Return [x, y] of the center of cell containing provided text 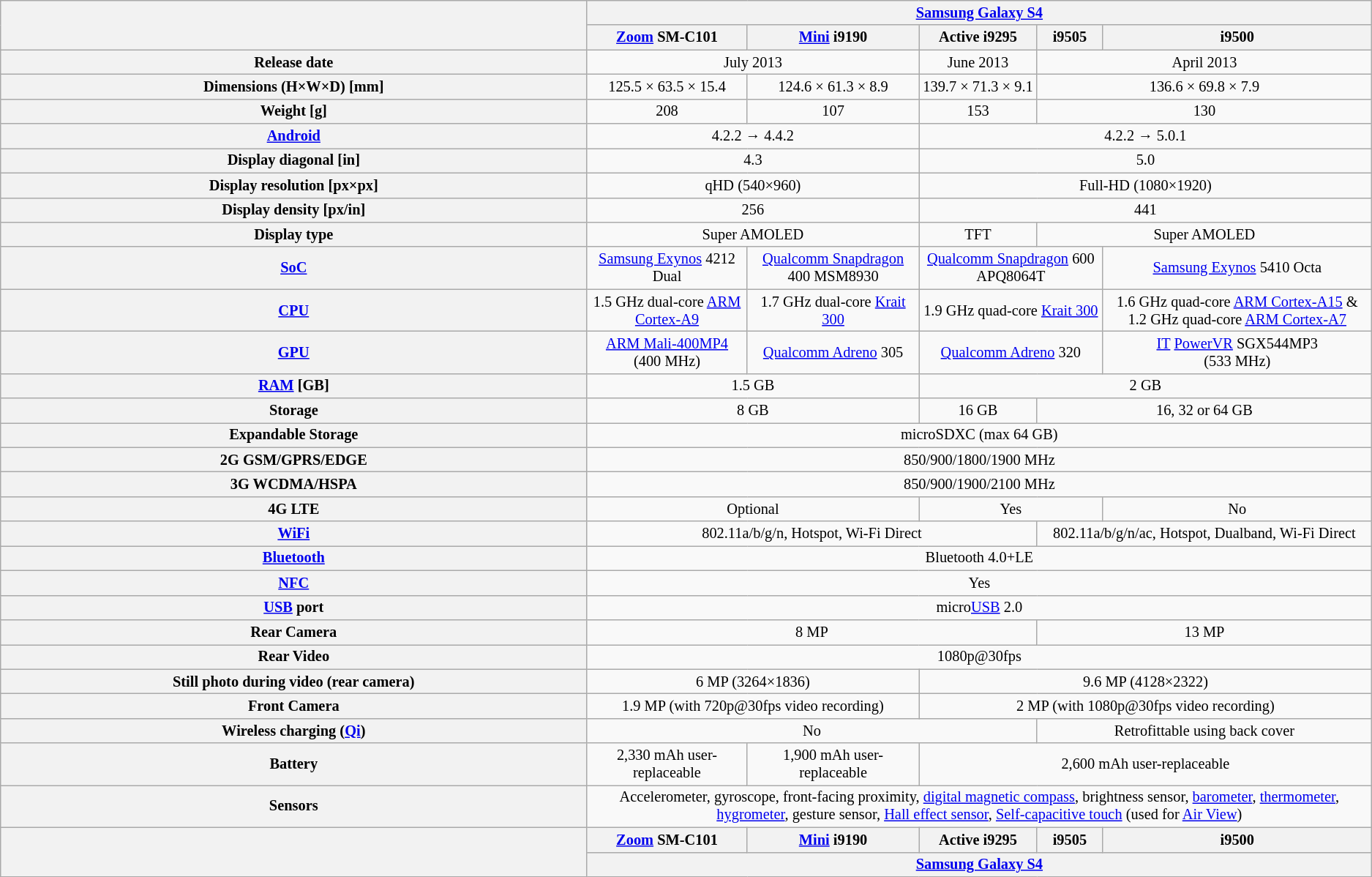
Storage [294, 411]
8 GB [753, 411]
2 GB [1146, 386]
qHD (540×960) [753, 185]
850/900/1900/2100 MHz [979, 484]
1.5 GHz dual-core ARM Cortex-A9 [667, 310]
1.5 GB [753, 386]
Expandable Storage [294, 435]
153 [978, 111]
GPU [294, 352]
USB port [294, 608]
4.3 [753, 160]
4.2.2 → 5.0.1 [1146, 136]
1.9 MP (with 720p@30fps video recording) [753, 706]
Samsung Exynos 4212 Dual [667, 268]
208 [667, 111]
Samsung Exynos 5410 Octa [1237, 268]
2,330 mAh user-replaceable [667, 764]
Display density [px/in] [294, 210]
Still photo during video (rear camera) [294, 682]
256 [753, 210]
Optional [753, 509]
441 [1146, 210]
802.11a/b/g/n/ac, Hotspot, Dualband, Wi-Fi Direct [1204, 534]
1,900 mAh user-replaceable [833, 764]
1.6 GHz quad-core ARM Cortex-A15 & 1.2 GHz quad-core ARM Cortex-A7 [1237, 310]
ARM Mali-400MP4 (400 MHz) [667, 352]
Display type [294, 234]
Bluetooth [294, 558]
139.7 × 71.3 × 9.1 [978, 86]
microUSB 2.0 [979, 608]
Full-HD (1080×1920) [1146, 185]
2,600 mAh user-replaceable [1146, 764]
2G GSM/GPRS/EDGE [294, 460]
CPU [294, 310]
Qualcomm Snapdragon 400 MSM8930 [833, 268]
802.11a/b/g/n, Hotspot, Wi-Fi Direct [812, 534]
NFC [294, 583]
Rear Video [294, 657]
April 2013 [1204, 62]
850/900/1800/1900 MHz [979, 460]
Qualcomm Adreno 305 [833, 352]
Qualcomm Snapdragon 600 APQ8064T [1011, 268]
Sensors [294, 806]
Front Camera [294, 706]
107 [833, 111]
IT PowerVR SGX544MP3 (533 MHz) [1237, 352]
Battery [294, 764]
Retrofittable using back cover [1204, 731]
Qualcomm Adreno 320 [1011, 352]
8 MP [812, 632]
WiFi [294, 534]
5.0 [1146, 160]
4G LTE [294, 509]
Release date [294, 62]
July 2013 [753, 62]
4.2.2 → 4.4.2 [753, 136]
124.6 × 61.3 × 8.9 [833, 86]
6 MP (3264×1836) [753, 682]
microSDXC (max 64 GB) [979, 435]
RAM [GB] [294, 386]
1.7 GHz dual-core Krait 300 [833, 310]
2 MP (with 1080p@30fps video recording) [1146, 706]
13 MP [1204, 632]
3G WCDMA/HSPA [294, 484]
Dimensions (H×W×D) [mm] [294, 86]
Wireless charging (Qi) [294, 731]
Display resolution [px×px] [294, 185]
TFT [978, 234]
16 GB [978, 411]
Rear Camera [294, 632]
136.6 × 69.8 × 7.9 [1204, 86]
16, 32 or 64 GB [1204, 411]
Display diagonal [in] [294, 160]
1.9 GHz quad-core Krait 300 [1011, 310]
9.6 MP (4128×2322) [1146, 682]
SoC [294, 268]
1080p@30fps [979, 657]
Bluetooth 4.0+LE [979, 558]
Android [294, 136]
Weight [g] [294, 111]
June 2013 [978, 62]
130 [1204, 111]
125.5 × 63.5 × 15.4 [667, 86]
